Output the (x, y) coordinate of the center of the cell containing the given text.  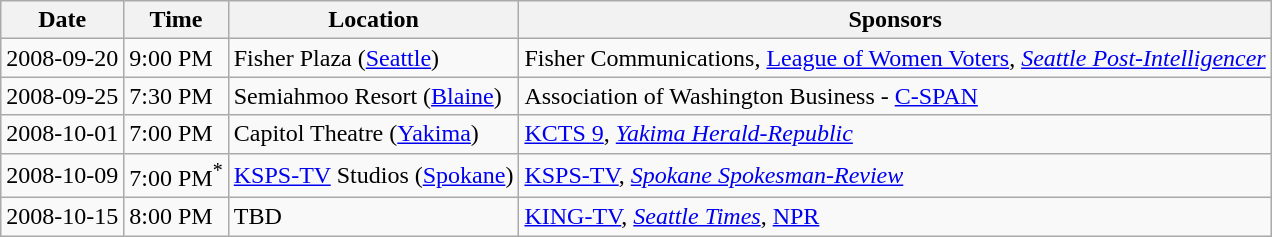
Location (374, 20)
Date (62, 20)
Fisher Communications, League of Women Voters, Seattle Post-Intelligencer (895, 58)
TBD (374, 217)
KSPS-TV, Spokane Spokesman-Review (895, 176)
2008-09-25 (62, 96)
Capitol Theatre (Yakima) (374, 134)
Semiahmoo Resort (Blaine) (374, 96)
Sponsors (895, 20)
KSPS-TV Studios (Spokane) (374, 176)
Time (176, 20)
2008-09-20 (62, 58)
2008-10-15 (62, 217)
2008-10-01 (62, 134)
Fisher Plaza (Seattle) (374, 58)
Association of Washington Business - C-SPAN (895, 96)
KCTS 9, Yakima Herald-Republic (895, 134)
2008-10-09 (62, 176)
KING-TV, Seattle Times, NPR (895, 217)
9:00 PM (176, 58)
7:00 PM (176, 134)
7:00 PM* (176, 176)
7:30 PM (176, 96)
8:00 PM (176, 217)
